Find where the given text appears and provide that cell's center as [X, Y] coordinate. 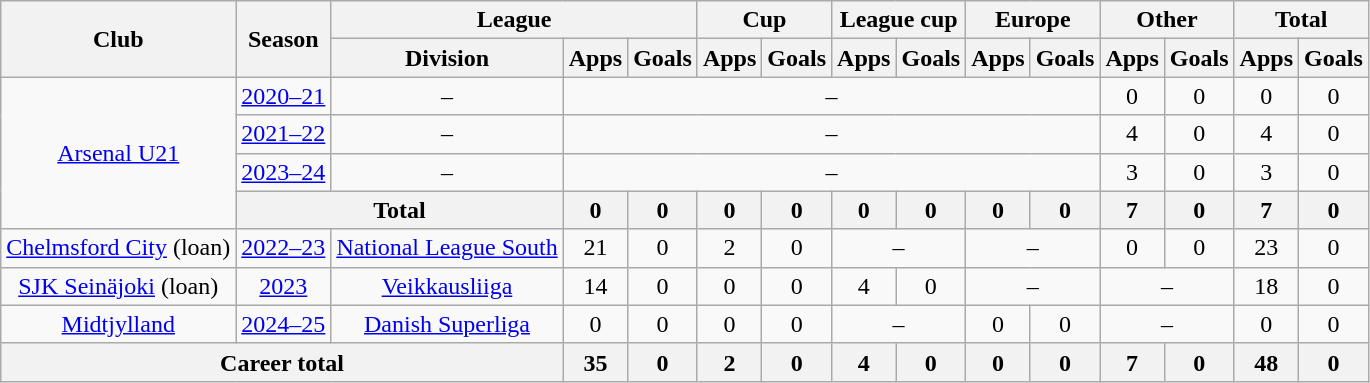
Danish Superliga [447, 324]
2023 [284, 286]
Career total [282, 362]
Chelmsford City (loan) [118, 248]
2022–23 [284, 248]
Europe [1033, 20]
SJK Seinäjoki (loan) [118, 286]
2021–22 [284, 134]
35 [595, 362]
23 [1266, 248]
Midtjylland [118, 324]
Season [284, 39]
Arsenal U21 [118, 153]
Division [447, 58]
National League South [447, 248]
21 [595, 248]
2020–21 [284, 96]
2023–24 [284, 172]
Club [118, 39]
18 [1266, 286]
Cup [764, 20]
14 [595, 286]
48 [1266, 362]
Veikkausliiga [447, 286]
League cup [899, 20]
2024–25 [284, 324]
Other [1167, 20]
League [514, 20]
